Return the [x, y] coordinate for the center point of the cell that contains the specified text.  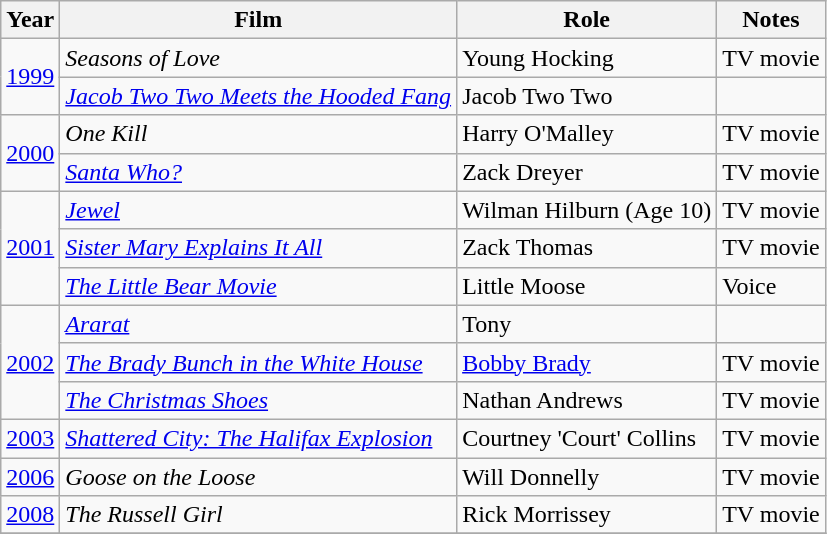
Santa Who? [258, 172]
The Christmas Shoes [258, 400]
1999 [30, 77]
2002 [30, 362]
2003 [30, 438]
Bobby Brady [587, 362]
Jewel [258, 210]
Notes [772, 20]
Shattered City: The Halifax Explosion [258, 438]
2000 [30, 153]
Year [30, 20]
Little Moose [587, 286]
Sister Mary Explains It All [258, 248]
2008 [30, 515]
Goose on the Loose [258, 477]
Film [258, 20]
Rick Morrissey [587, 515]
Will Donnelly [587, 477]
Role [587, 20]
Zack Dreyer [587, 172]
Wilman Hilburn (Age 10) [587, 210]
The Little Bear Movie [258, 286]
Jacob Two Two Meets the Hooded Fang [258, 96]
Seasons of Love [258, 58]
Tony [587, 324]
Jacob Two Two [587, 96]
Courtney 'Court' Collins [587, 438]
2006 [30, 477]
Harry O'Malley [587, 134]
Ararat [258, 324]
Nathan Andrews [587, 400]
The Brady Bunch in the White House [258, 362]
Young Hocking [587, 58]
One Kill [258, 134]
The Russell Girl [258, 515]
Zack Thomas [587, 248]
Voice [772, 286]
2001 [30, 248]
